Output the [x, y] coordinate of the center of the cell containing the given text.  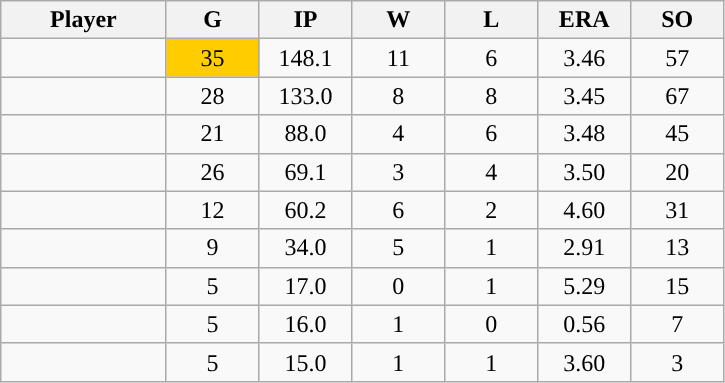
G [212, 20]
21 [212, 134]
9 [212, 248]
60.2 [306, 210]
26 [212, 172]
7 [678, 324]
2.91 [584, 248]
35 [212, 58]
13 [678, 248]
4.60 [584, 210]
0.56 [584, 324]
88.0 [306, 134]
20 [678, 172]
17.0 [306, 286]
57 [678, 58]
34.0 [306, 248]
28 [212, 96]
5.29 [584, 286]
69.1 [306, 172]
IP [306, 20]
31 [678, 210]
3.46 [584, 58]
133.0 [306, 96]
3.48 [584, 134]
W [398, 20]
2 [492, 210]
ERA [584, 20]
15.0 [306, 362]
3.50 [584, 172]
148.1 [306, 58]
3.45 [584, 96]
16.0 [306, 324]
67 [678, 96]
SO [678, 20]
Player [84, 20]
15 [678, 286]
3.60 [584, 362]
12 [212, 210]
L [492, 20]
45 [678, 134]
11 [398, 58]
